Extract the (x, y) coordinate from the center of the cell holding the provided text.  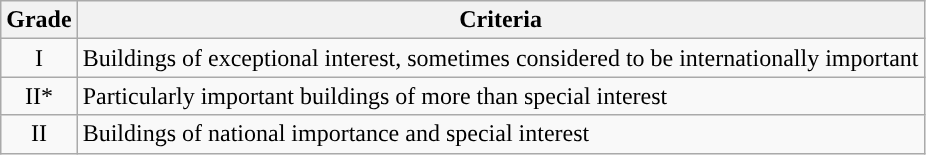
Grade (39, 20)
II (39, 134)
II* (39, 96)
Particularly important buildings of more than special interest (500, 96)
Criteria (500, 20)
Buildings of exceptional interest, sometimes considered to be internationally important (500, 58)
Buildings of national importance and special interest (500, 134)
I (39, 58)
